Provide the (x, y) coordinate of the cell's center where the given text is located.  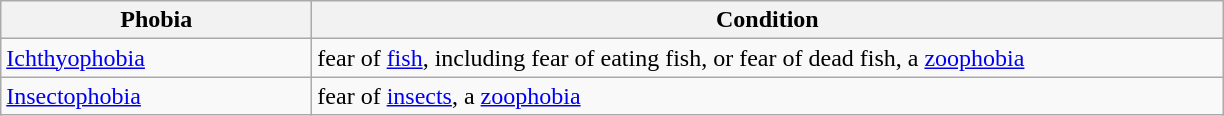
Phobia (156, 20)
fear of fish, including fear of eating fish, or fear of dead fish, a zoophobia (768, 58)
fear of insects, a zoophobia (768, 96)
Ichthyophobia (156, 58)
Insectophobia (156, 96)
Condition (768, 20)
